Pinpoint the cell where the given text exists, returning its (x, y) midpoint coordinate. 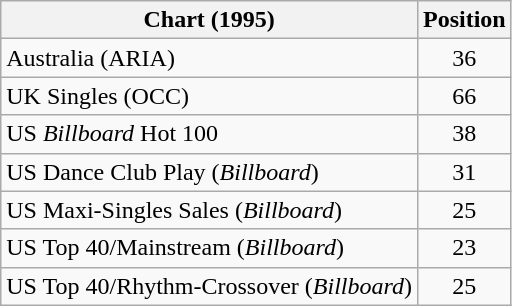
31 (464, 172)
US Dance Club Play (Billboard) (210, 172)
US Top 40/Mainstream (Billboard) (210, 248)
Position (464, 20)
US Top 40/Rhythm-Crossover (Billboard) (210, 286)
36 (464, 58)
US Billboard Hot 100 (210, 134)
66 (464, 96)
Australia (ARIA) (210, 58)
UK Singles (OCC) (210, 96)
US Maxi-Singles Sales (Billboard) (210, 210)
Chart (1995) (210, 20)
23 (464, 248)
38 (464, 134)
